Locate the cell with the specified text and output its (X, Y) center coordinate. 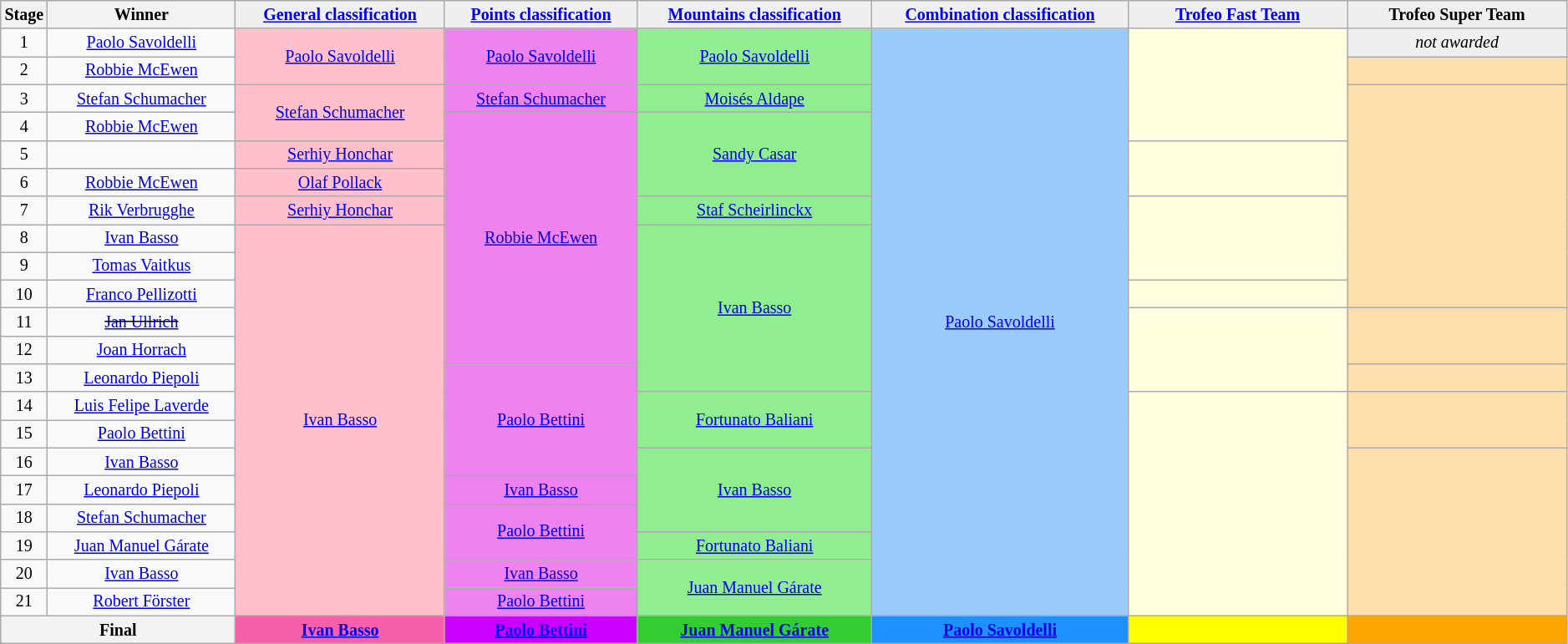
17 (24, 489)
Stage (24, 15)
10 (24, 294)
Rik Verbrugghe (142, 210)
4 (24, 127)
19 (24, 546)
Final (119, 630)
Jan Ullrich (142, 322)
9 (24, 266)
16 (24, 463)
Winner (142, 15)
2 (24, 70)
8 (24, 239)
15 (24, 434)
Combination classification (1001, 15)
Trofeo Super Team (1457, 15)
Olaf Pollack (341, 182)
Mountains classification (755, 15)
13 (24, 378)
12 (24, 351)
14 (24, 406)
Trofeo Fast Team (1237, 15)
Luis Felipe Laverde (142, 406)
18 (24, 518)
General classification (341, 15)
3 (24, 99)
5 (24, 154)
20 (24, 573)
7 (24, 210)
Tomas Vaitkus (142, 266)
21 (24, 601)
Sandy Casar (755, 155)
1 (24, 43)
11 (24, 322)
Franco Pellizotti (142, 294)
6 (24, 182)
Staf Scheirlinckx (755, 210)
Moisés Aldape (755, 99)
Robert Förster (142, 601)
Joan Horrach (142, 351)
not awarded (1457, 43)
Points classification (540, 15)
